Identify which cell holds the provided text, then report its [x, y] central coordinate. 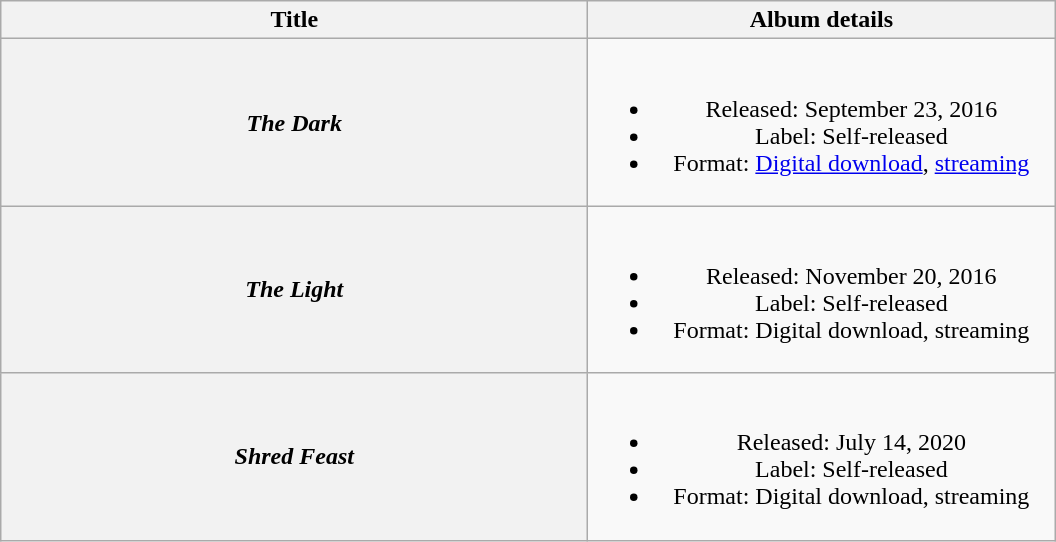
Shred Feast [294, 456]
The Dark [294, 122]
Released: November 20, 2016Label: Self-releasedFormat: Digital download, streaming [822, 290]
Album details [822, 20]
Released: September 23, 2016Label: Self-releasedFormat: Digital download, streaming [822, 122]
Title [294, 20]
The Light [294, 290]
Released: July 14, 2020Label: Self-releasedFormat: Digital download, streaming [822, 456]
